From the cell containing the given text, extract its center point as (X, Y) coordinate. 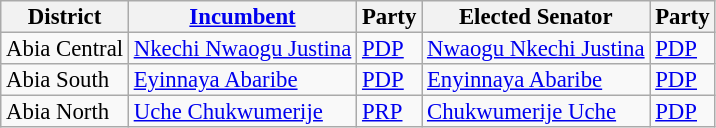
Elected Senator (536, 17)
Nwaogu Nkechi Justina (536, 49)
Chukwumerije Uche (536, 112)
District (65, 17)
Incumbent (242, 17)
Nkechi Nwaogu Justina (242, 49)
Uche Chukwumerije (242, 112)
Abia North (65, 112)
Abia South (65, 80)
Eyinnaya Abaribe (242, 80)
Enyinnaya Abaribe (536, 80)
Abia Central (65, 49)
PRP (390, 112)
